From the cell containing the given text, extract its center point as (x, y) coordinate. 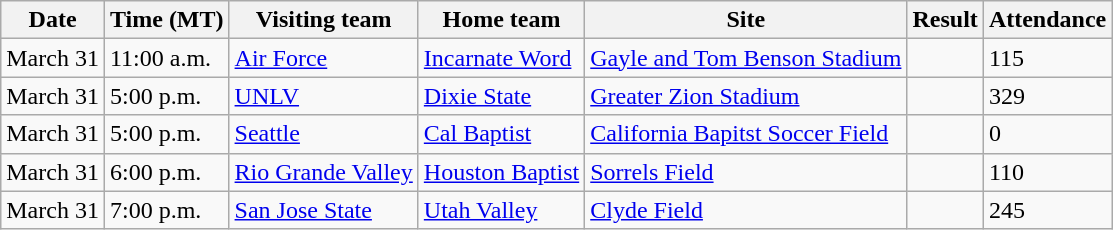
Cal Baptist (501, 134)
Visiting team (324, 20)
Clyde Field (746, 210)
Time (MT) (166, 20)
Rio Grande Valley (324, 172)
Utah Valley (501, 210)
Seattle (324, 134)
Air Force (324, 58)
UNLV (324, 96)
Result (945, 20)
Incarnate Word (501, 58)
6:00 p.m. (166, 172)
Greater Zion Stadium (746, 96)
245 (1047, 210)
California Bapitst Soccer Field (746, 134)
Houston Baptist (501, 172)
7:00 p.m. (166, 210)
Home team (501, 20)
San Jose State (324, 210)
Date (53, 20)
Attendance (1047, 20)
110 (1047, 172)
0 (1047, 134)
Dixie State (501, 96)
Sorrels Field (746, 172)
Gayle and Tom Benson Stadium (746, 58)
329 (1047, 96)
115 (1047, 58)
Site (746, 20)
11:00 a.m. (166, 58)
